Detect which cell encompasses the target text, then output its [X, Y] center coordinate. 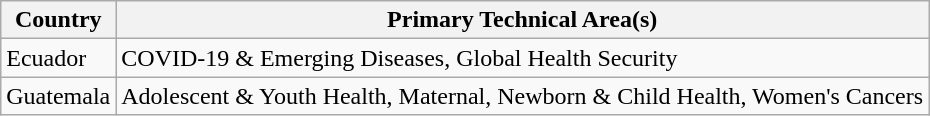
Primary Technical Area(s) [522, 20]
Adolescent & Youth Health, Maternal, Newborn & Child Health, Women's Cancers [522, 96]
COVID-19 & Emerging Diseases, Global Health Security [522, 58]
Ecuador [58, 58]
Guatemala [58, 96]
Country [58, 20]
